Provide the (x, y) coordinate of the cell's center where the given text is located.  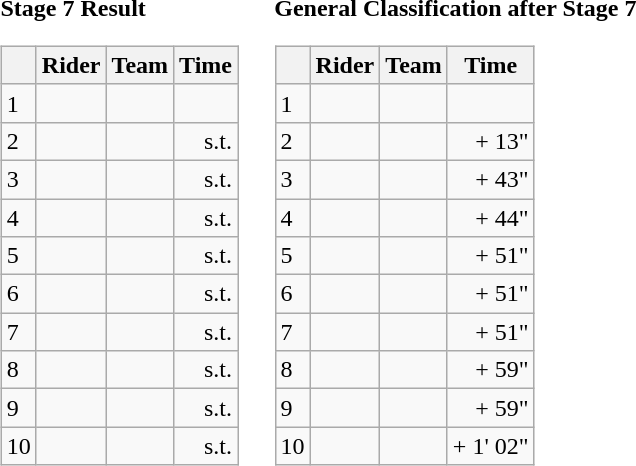
+ 43" (490, 179)
+ 44" (490, 217)
+ 1' 02" (490, 446)
+ 13" (490, 141)
